Scan for the cell matching the given text and deliver its (X, Y) coordinate at center. 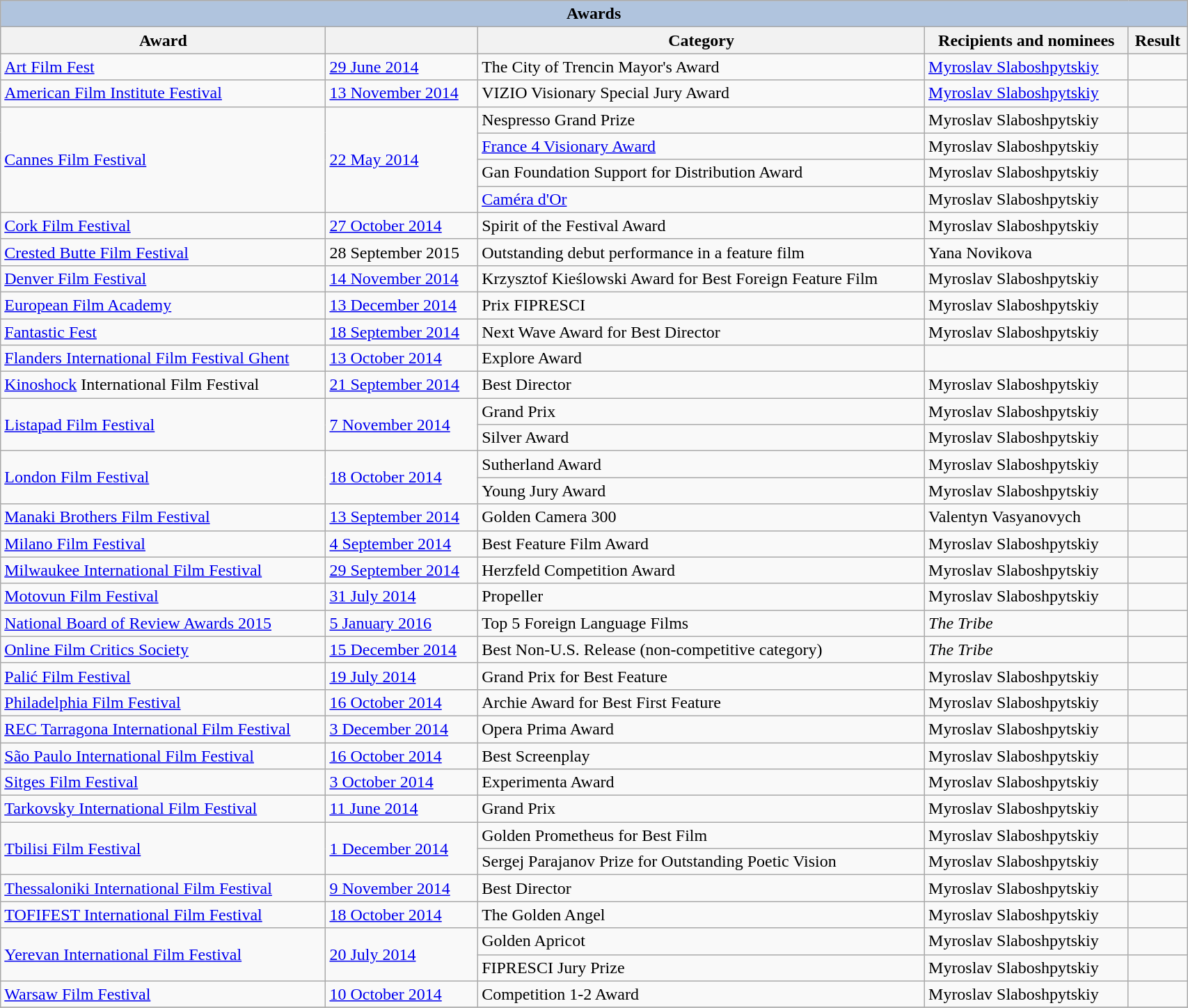
São Paulo International Film Festival (163, 755)
Opera Prima Award (702, 729)
The Golden Angel (702, 915)
VIZIO Visionary Special Jury Award (702, 93)
FIPRESCI Jury Prize (702, 968)
Krzysztof Kieślowski Award for Best Foreign Feature Film (702, 278)
Silver Award (702, 438)
1 December 2014 (402, 849)
Herzfeld Competition Award (702, 570)
Golden Apricot (702, 941)
Next Wave Award for Best Director (702, 332)
Spirit of the Festival Award (702, 226)
3 October 2014 (402, 782)
Best Screenplay (702, 755)
Listapad Film Festival (163, 425)
Best Non-U.S. Release (non-competitive category) (702, 649)
Thessaloniki International Film Festival (163, 888)
15 December 2014 (402, 649)
Palić Film Festival (163, 676)
Fantastic Fest (163, 332)
Young Jury Award (702, 491)
Golden Prometheus for Best Film (702, 835)
29 June 2014 (402, 67)
Crested Butte Film Festival (163, 252)
Motovun Film Festival (163, 597)
13 December 2014 (402, 305)
Archie Award for Best First Feature (702, 702)
Caméra d'Or (702, 199)
Outstanding debut performance in a feature film (702, 252)
Nespresso Grand Prize (702, 120)
13 September 2014 (402, 517)
Warsaw Film Festival (163, 994)
Art Film Fest (163, 67)
19 July 2014 (402, 676)
27 October 2014 (402, 226)
Experimenta Award (702, 782)
Valentyn Vasyanovych (1027, 517)
Award (163, 40)
14 November 2014 (402, 278)
National Board of Review Awards 2015 (163, 623)
Cannes Film Festival (163, 159)
Manaki Brothers Film Festival (163, 517)
Result (1158, 40)
The City of Trencin Mayor's Award (702, 67)
Yerevan International Film Festival (163, 954)
Tarkovsky International Film Festival (163, 809)
Sitges Film Festival (163, 782)
Denver Film Festival (163, 278)
22 May 2014 (402, 159)
Best Feature Film Award (702, 544)
18 September 2014 (402, 332)
Gan Foundation Support for Distribution Award (702, 173)
3 December 2014 (402, 729)
TOFIFEST International Film Festival (163, 915)
Golden Camera 300 (702, 517)
Sutherland Award (702, 464)
Grand Prix for Best Feature (702, 676)
France 4 Visionary Award (702, 146)
REC Tarragona International Film Festival (163, 729)
Recipients and nominees (1027, 40)
13 November 2014 (402, 93)
31 July 2014 (402, 597)
Explore Award (702, 359)
13 October 2014 (402, 359)
Sergej Parajanov Prize for Outstanding Poetic Vision (702, 862)
Philadelphia Film Festival (163, 702)
Cork Film Festival (163, 226)
28 September 2015 (402, 252)
European Film Academy (163, 305)
5 January 2016 (402, 623)
29 September 2014 (402, 570)
Propeller (702, 597)
10 October 2014 (402, 994)
Flanders International Film Festival Ghent (163, 359)
20 July 2014 (402, 954)
Milwaukee International Film Festival (163, 570)
Category (702, 40)
London Film Festival (163, 478)
American Film Institute Festival (163, 93)
Milano Film Festival (163, 544)
4 September 2014 (402, 544)
Competition 1-2 Award (702, 994)
9 November 2014 (402, 888)
Kinoshock International Film Festival (163, 385)
Yana Novikova (1027, 252)
21 September 2014 (402, 385)
Awards (594, 14)
11 June 2014 (402, 809)
7 November 2014 (402, 425)
Online Film Critics Society (163, 649)
Top 5 Foreign Language Films (702, 623)
Tbilisi Film Festival (163, 849)
Prix FIPRESCI (702, 305)
